For the text-containing cell, return its midpoint in [X, Y] coordinate format. 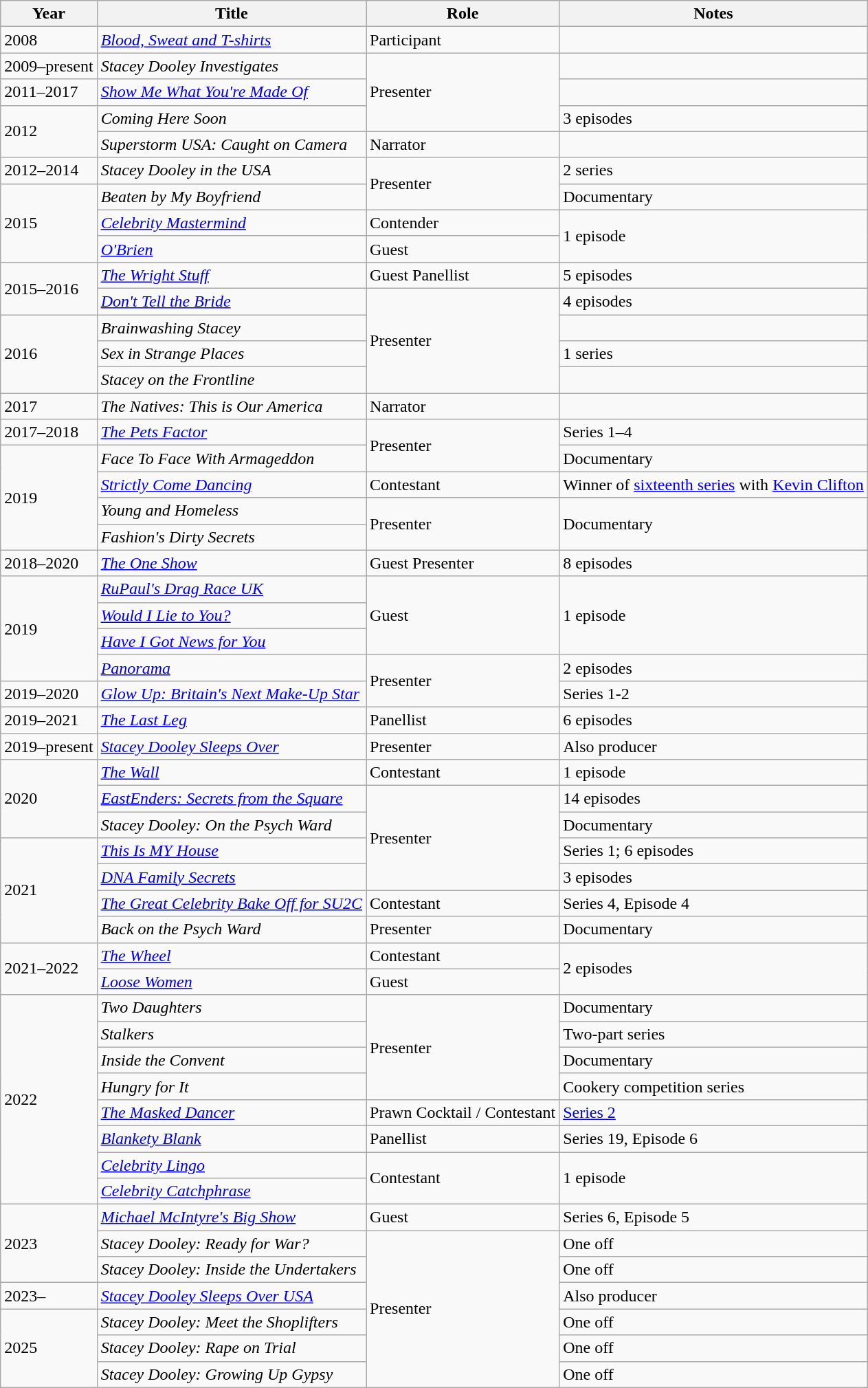
2012 [49, 131]
The Wheel [231, 956]
Year [49, 14]
The Pets Factor [231, 432]
Series 19, Episode 6 [713, 1138]
Contender [463, 223]
Brainwashing Stacey [231, 328]
2019–2021 [49, 720]
Stacey Dooley Investigates [231, 66]
Loose Women [231, 982]
Young and Homeless [231, 511]
4 episodes [713, 301]
2015 [49, 223]
Series 6, Episode 5 [713, 1218]
2019–present [49, 746]
O'Brien [231, 249]
Series 1; 6 episodes [713, 851]
5 episodes [713, 275]
Two-part series [713, 1034]
Celebrity Mastermind [231, 223]
Guest Panellist [463, 275]
This Is MY House [231, 851]
Sex in Strange Places [231, 354]
Blankety Blank [231, 1138]
Inside the Convent [231, 1060]
Role [463, 14]
Celebrity Lingo [231, 1165]
RuPaul's Drag Race UK [231, 589]
Panorama [231, 668]
Michael McIntyre's Big Show [231, 1218]
Blood, Sweat and T-shirts [231, 40]
The One Show [231, 563]
Stacey Dooley: On the Psych Ward [231, 825]
Celebrity Catchphrase [231, 1191]
Guest Presenter [463, 563]
1 series [713, 354]
2021–2022 [49, 969]
The Great Celebrity Bake Off for SU2C [231, 903]
6 episodes [713, 720]
Face To Face With Armageddon [231, 459]
Series 1–4 [713, 432]
2018–2020 [49, 563]
2017 [49, 406]
2023– [49, 1296]
Beaten by My Boyfriend [231, 197]
The Wright Stuff [231, 275]
Strictly Come Dancing [231, 485]
Series 1-2 [713, 694]
2017–2018 [49, 432]
2012–2014 [49, 170]
2009–present [49, 66]
2 series [713, 170]
Title [231, 14]
Superstorm USA: Caught on Camera [231, 144]
Stacey Dooley: Meet the Shoplifters [231, 1322]
Participant [463, 40]
The Masked Dancer [231, 1112]
Stacey Dooley: Ready for War? [231, 1244]
Prawn Cocktail / Contestant [463, 1112]
Cookery competition series [713, 1086]
Notes [713, 14]
Would I Lie to You? [231, 615]
Coming Here Soon [231, 118]
The Wall [231, 773]
2016 [49, 354]
2011–2017 [49, 92]
Stalkers [231, 1034]
2021 [49, 890]
2022 [49, 1099]
Stacey on the Frontline [231, 380]
Winner of sixteenth series with Kevin Clifton [713, 485]
Series 4, Episode 4 [713, 903]
Stacey Dooley Sleeps Over USA [231, 1296]
8 episodes [713, 563]
The Natives: This is Our America [231, 406]
Stacey Dooley in the USA [231, 170]
Don't Tell the Bride [231, 301]
DNA Family Secrets [231, 877]
Back on the Psych Ward [231, 929]
Show Me What You're Made Of [231, 92]
The Last Leg [231, 720]
2025 [49, 1348]
Stacey Dooley: Inside the Undertakers [231, 1270]
2015–2016 [49, 288]
Two Daughters [231, 1008]
2008 [49, 40]
Stacey Dooley: Growing Up Gypsy [231, 1374]
2023 [49, 1244]
EastEnders: Secrets from the Square [231, 799]
14 episodes [713, 799]
2020 [49, 799]
Fashion's Dirty Secrets [231, 537]
Glow Up: Britain's Next Make-Up Star [231, 694]
Have I Got News for You [231, 641]
2019–2020 [49, 694]
Stacey Dooley Sleeps Over [231, 746]
Series 2 [713, 1112]
Stacey Dooley: Rape on Trial [231, 1348]
Hungry for It [231, 1086]
